Identify which cell holds the provided text, then report its [X, Y] central coordinate. 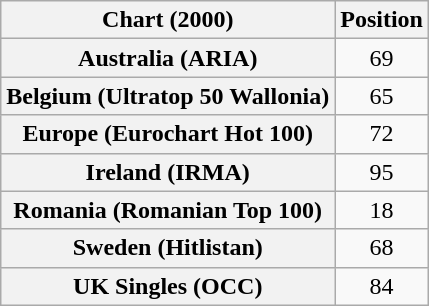
UK Singles (OCC) [168, 286]
Chart (2000) [168, 20]
Sweden (Hitlistan) [168, 248]
65 [382, 96]
Europe (Eurochart Hot 100) [168, 134]
Romania (Romanian Top 100) [168, 210]
Ireland (IRMA) [168, 172]
18 [382, 210]
68 [382, 248]
Australia (ARIA) [168, 58]
Belgium (Ultratop 50 Wallonia) [168, 96]
69 [382, 58]
95 [382, 172]
72 [382, 134]
Position [382, 20]
84 [382, 286]
